Find where the given text appears and provide that cell's center as (X, Y) coordinate. 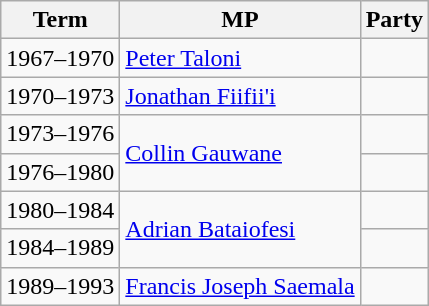
Adrian Bataiofesi (240, 229)
1973–1976 (60, 134)
1984–1989 (60, 248)
1989–1993 (60, 286)
Party (394, 20)
1967–1970 (60, 58)
Jonathan Fiifii'i (240, 96)
1976–1980 (60, 172)
MP (240, 20)
Francis Joseph Saemala (240, 286)
Collin Gauwane (240, 153)
Peter Taloni (240, 58)
Term (60, 20)
1980–1984 (60, 210)
1970–1973 (60, 96)
